For the text-containing cell, return its midpoint in (x, y) coordinate format. 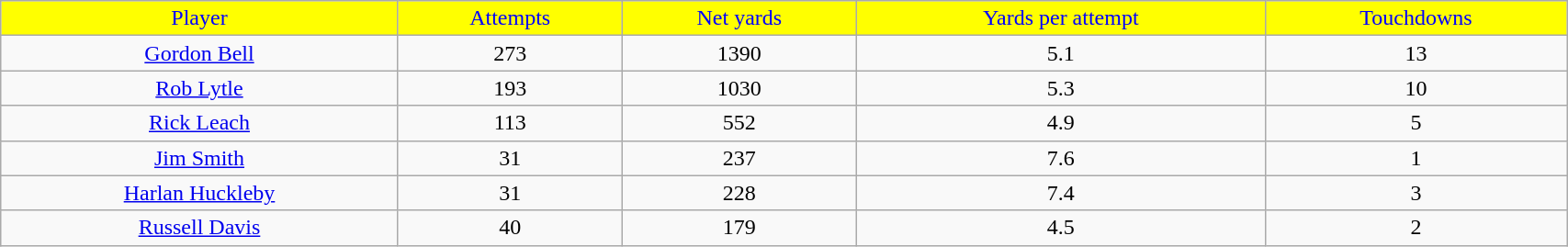
Gordon Bell (199, 53)
237 (739, 158)
40 (510, 228)
5.1 (1062, 53)
5 (1416, 123)
4.9 (1062, 123)
273 (510, 53)
Player (199, 18)
4.5 (1062, 228)
552 (739, 123)
5.3 (1062, 88)
3 (1416, 193)
13 (1416, 53)
Harlan Huckleby (199, 193)
193 (510, 88)
Rob Lytle (199, 88)
Jim Smith (199, 158)
Attempts (510, 18)
7.4 (1062, 193)
1390 (739, 53)
113 (510, 123)
Touchdowns (1416, 18)
Rick Leach (199, 123)
7.6 (1062, 158)
Yards per attempt (1062, 18)
10 (1416, 88)
Net yards (739, 18)
179 (739, 228)
1030 (739, 88)
1 (1416, 158)
2 (1416, 228)
Russell Davis (199, 228)
228 (739, 193)
